Find where the given text appears and provide that cell's center as (X, Y) coordinate. 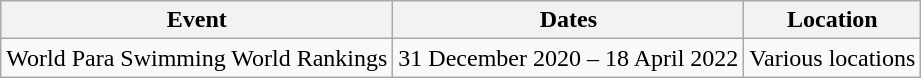
Various locations (832, 58)
31 December 2020 – 18 April 2022 (568, 58)
World Para Swimming World Rankings (197, 58)
Location (832, 20)
Dates (568, 20)
Event (197, 20)
